Locate the cell with the specified text and output its (X, Y) center coordinate. 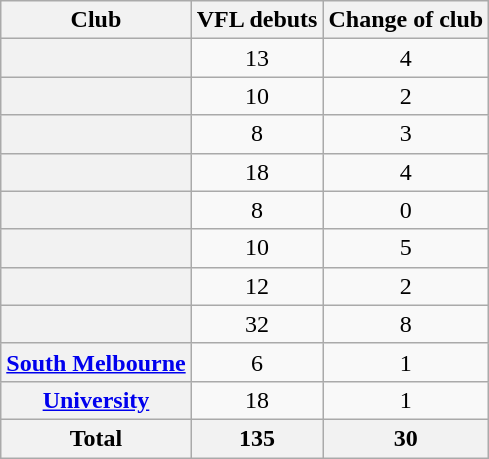
32 (257, 324)
13 (257, 58)
South Melbourne (96, 362)
5 (406, 248)
Change of club (406, 20)
30 (406, 438)
Club (96, 20)
6 (257, 362)
12 (257, 286)
3 (406, 134)
Total (96, 438)
135 (257, 438)
University (96, 400)
VFL debuts (257, 20)
0 (406, 210)
